Provide the (X, Y) coordinate of the cell's center where the given text is located.  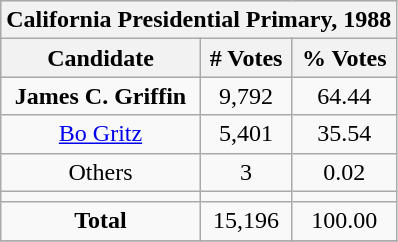
0.02 (344, 172)
64.44 (344, 96)
5,401 (246, 134)
9,792 (246, 96)
Bo Gritz (101, 134)
# Votes (246, 58)
Others (101, 172)
15,196 (246, 221)
100.00 (344, 221)
James C. Griffin (101, 96)
Total (101, 221)
Candidate (101, 58)
California Presidential Primary, 1988 (199, 20)
% Votes (344, 58)
35.54 (344, 134)
3 (246, 172)
